Return the [x, y] coordinate for the center point of the cell that contains the specified text.  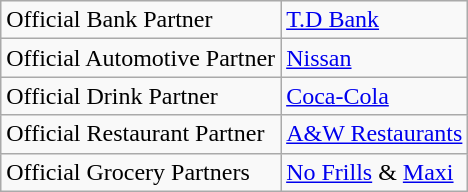
A&W Restaurants [374, 134]
T.D Bank [374, 20]
Coca-Cola [374, 96]
Nissan [374, 58]
Official Grocery Partners [141, 172]
No Frills & Maxi [374, 172]
Official Restaurant Partner [141, 134]
Official Drink Partner [141, 96]
Official Bank Partner [141, 20]
Official Automotive Partner [141, 58]
